Determine the [x, y] coordinate at the center of the cell enclosing the given text.  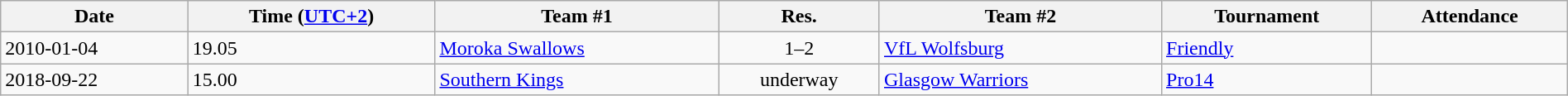
Team #1 [577, 17]
Team #2 [1021, 17]
Friendly [1267, 48]
Glasgow Warriors [1021, 79]
2018-09-22 [94, 79]
underway [799, 79]
Date [94, 17]
1–2 [799, 48]
Pro14 [1267, 79]
Res. [799, 17]
Southern Kings [577, 79]
Attendance [1470, 17]
VfL Wolfsburg [1021, 48]
19.05 [311, 48]
Time (UTC+2) [311, 17]
2010-01-04 [94, 48]
Moroka Swallows [577, 48]
15.00 [311, 79]
Tournament [1267, 17]
